Find where the given text appears and provide that cell's center as (x, y) coordinate. 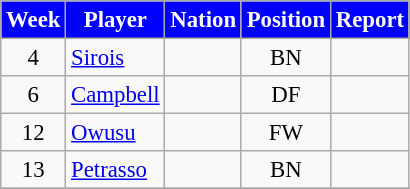
Position (286, 20)
Sirois (116, 58)
Owusu (116, 133)
Petrasso (116, 170)
DF (286, 95)
Week (34, 20)
Campbell (116, 95)
FW (286, 133)
Report (370, 20)
6 (34, 95)
Nation (203, 20)
Player (116, 20)
12 (34, 133)
13 (34, 170)
4 (34, 58)
